Find where the given text appears and provide that cell's center as (x, y) coordinate. 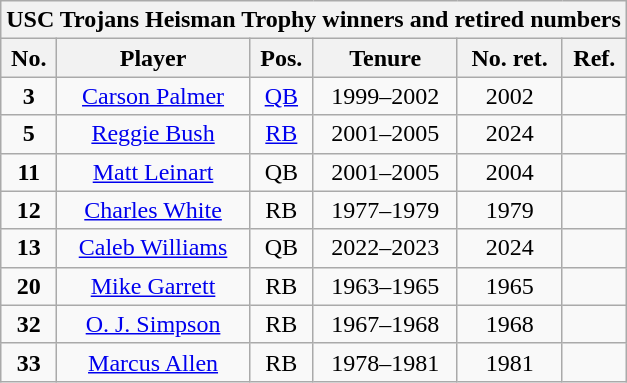
1963–1965 (385, 286)
Reggie Bush (154, 134)
USC Trojans Heisman Trophy winners and retired numbers (314, 20)
1968 (510, 324)
Pos. (281, 58)
Charles White (154, 210)
Carson Palmer (154, 96)
1977–1979 (385, 210)
No. ret. (510, 58)
Mike Garrett (154, 286)
33 (29, 362)
1978–1981 (385, 362)
Tenure (385, 58)
Marcus Allen (154, 362)
1981 (510, 362)
5 (29, 134)
32 (29, 324)
3 (29, 96)
Matt Leinart (154, 172)
2002 (510, 96)
2022–2023 (385, 248)
Player (154, 58)
2004 (510, 172)
1965 (510, 286)
1979 (510, 210)
No. (29, 58)
1999–2002 (385, 96)
13 (29, 248)
12 (29, 210)
20 (29, 286)
11 (29, 172)
O. J. Simpson (154, 324)
1967–1968 (385, 324)
Ref. (594, 58)
Caleb Williams (154, 248)
